For the text-containing cell, return its midpoint in [X, Y] coordinate format. 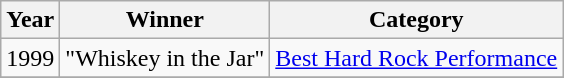
"Whiskey in the Jar" [165, 58]
Category [416, 20]
Year [30, 20]
Winner [165, 20]
1999 [30, 58]
Best Hard Rock Performance [416, 58]
